Provide the [X, Y] coordinate of the cell's center where the given text is located.  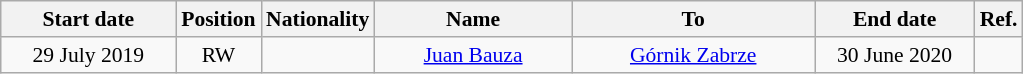
Position [218, 19]
Nationality [318, 19]
29 July 2019 [88, 55]
RW [218, 55]
Ref. [999, 19]
30 June 2020 [895, 55]
Juan Bauza [473, 55]
Górnik Zabrze [694, 55]
End date [895, 19]
Name [473, 19]
To [694, 19]
Start date [88, 19]
